Extract the (X, Y) coordinate from the center of the cell holding the provided text.  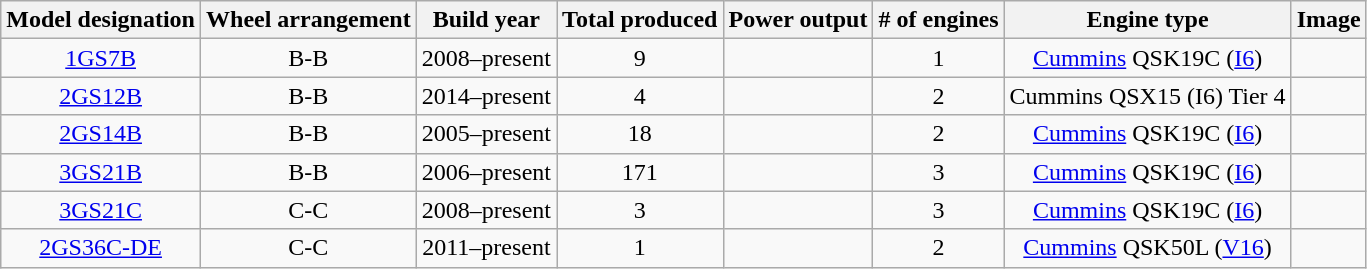
2GS14B (101, 134)
3GS21B (101, 172)
18 (640, 134)
Image (1328, 20)
Wheel arrangement (309, 20)
2GS36C-DE (101, 248)
Cummins QSX15 (I6) Tier 4 (1148, 96)
3GS21C (101, 210)
Model designation (101, 20)
171 (640, 172)
Cummins QSK50L (V16) (1148, 248)
Engine type (1148, 20)
9 (640, 58)
Power output (798, 20)
2006–present (486, 172)
2GS12B (101, 96)
4 (640, 96)
2011–present (486, 248)
Build year (486, 20)
2014–present (486, 96)
1GS7B (101, 58)
2005–present (486, 134)
# of engines (938, 20)
Total produced (640, 20)
